Locate the cell with the specified text and output its [X, Y] center coordinate. 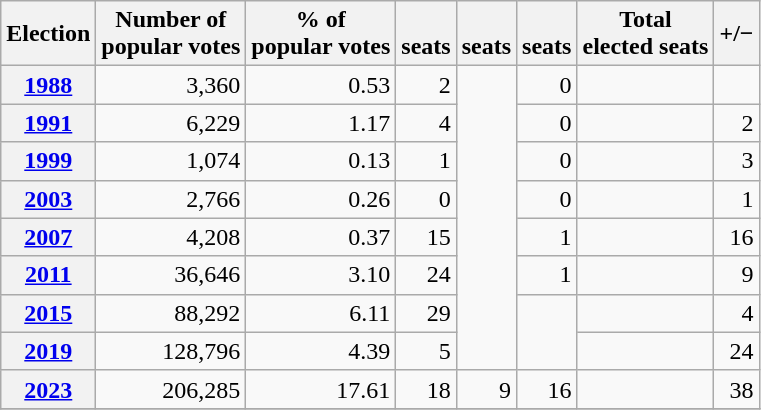
2003 [48, 199]
18 [426, 389]
Number ofpopular votes [171, 34]
3,360 [171, 85]
1999 [48, 161]
17.61 [321, 389]
1,074 [171, 161]
3 [736, 161]
Totalelected seats [646, 34]
2011 [48, 275]
5 [426, 351]
2023 [48, 389]
88,292 [171, 313]
2015 [48, 313]
38 [736, 389]
2019 [48, 351]
4,208 [171, 237]
Election [48, 34]
0.13 [321, 161]
% ofpopular votes [321, 34]
6.11 [321, 313]
128,796 [171, 351]
3.10 [321, 275]
1991 [48, 123]
+/− [736, 34]
0.53 [321, 85]
29 [426, 313]
1.17 [321, 123]
206,285 [171, 389]
2,766 [171, 199]
0.26 [321, 199]
2007 [48, 237]
36,646 [171, 275]
1988 [48, 85]
4.39 [321, 351]
6,229 [171, 123]
15 [426, 237]
0.37 [321, 237]
